Extract the (X, Y) coordinate from the center of the cell holding the provided text.  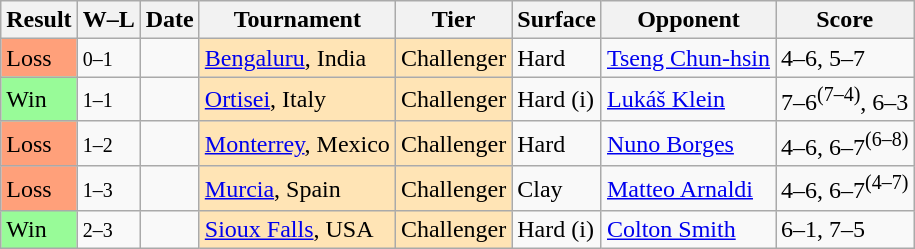
1–3 (108, 188)
Bengaluru, India (297, 58)
Tournament (297, 20)
4–6, 6–7(6–8) (845, 144)
Monterrey, Mexico (297, 144)
7–6(7–4), 6–3 (845, 100)
Score (845, 20)
W–L (108, 20)
Murcia, Spain (297, 188)
1–1 (108, 100)
Matteo Arnaldi (688, 188)
Nuno Borges (688, 144)
Colton Smith (688, 230)
4–6, 5–7 (845, 58)
Result (39, 20)
Opponent (688, 20)
4–6, 6–7(4–7) (845, 188)
6–1, 7–5 (845, 230)
Surface (557, 20)
1–2 (108, 144)
Ortisei, Italy (297, 100)
2–3 (108, 230)
Clay (557, 188)
Lukáš Klein (688, 100)
Date (170, 20)
0–1 (108, 58)
Tseng Chun-hsin (688, 58)
Tier (453, 20)
Sioux Falls, USA (297, 230)
